Search for the cell housing the specified text and yield its [x, y] center coordinate. 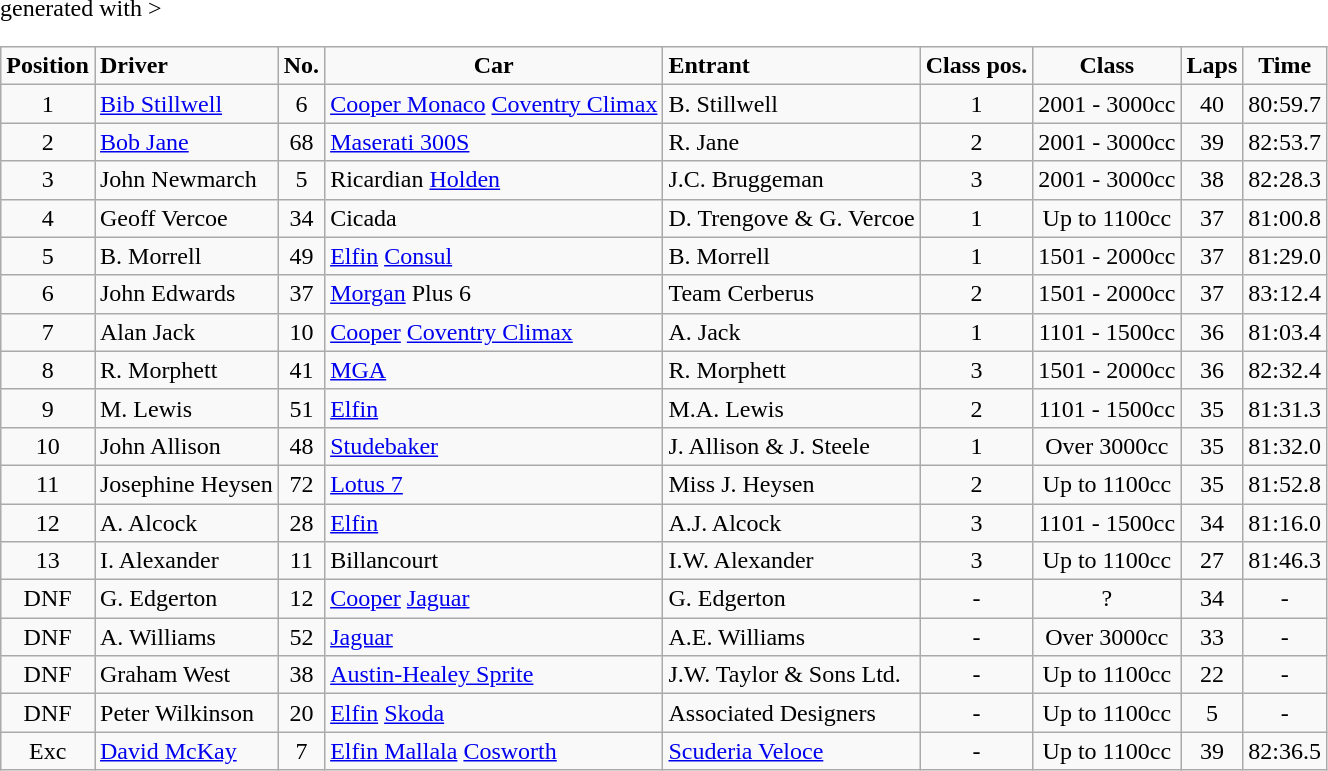
A.E. Williams [792, 637]
13 [48, 561]
Laps [1212, 66]
A. Williams [186, 637]
41 [301, 370]
Jaguar [494, 637]
Billancourt [494, 561]
80:59.7 [1285, 104]
Elfin Consul [494, 256]
Cooper Coventry Climax [494, 332]
Studebaker [494, 446]
33 [1212, 637]
Josephine Heysen [186, 484]
20 [301, 713]
Miss J. Heysen [792, 484]
Bob Jane [186, 142]
Geoff Vercoe [186, 218]
Elfin Mallala Cosworth [494, 751]
Morgan Plus 6 [494, 294]
Position [48, 66]
81:52.8 [1285, 484]
Austin-Healey Sprite [494, 675]
Peter Wilkinson [186, 713]
MGA [494, 370]
27 [1212, 561]
81:31.3 [1285, 408]
A. Jack [792, 332]
B. Stillwell [792, 104]
Elfin Skoda [494, 713]
Class [1107, 66]
8 [48, 370]
John Newmarch [186, 180]
A. Alcock [186, 523]
49 [301, 256]
83:12.4 [1285, 294]
81:29.0 [1285, 256]
I. Alexander [186, 561]
Cooper Monaco Coventry Climax [494, 104]
No. [301, 66]
Alan Jack [186, 332]
82:53.7 [1285, 142]
R. Jane [792, 142]
M.A. Lewis [792, 408]
Cooper Jaguar [494, 599]
Car [494, 66]
81:16.0 [1285, 523]
Ricardian Holden [494, 180]
82:28.3 [1285, 180]
82:36.5 [1285, 751]
Lotus 7 [494, 484]
David McKay [186, 751]
Exc [48, 751]
82:32.4 [1285, 370]
J. Allison & J. Steele [792, 446]
81:03.4 [1285, 332]
9 [48, 408]
Team Cerberus [792, 294]
Cicada [494, 218]
28 [301, 523]
Entrant [792, 66]
51 [301, 408]
Class pos. [976, 66]
81:32.0 [1285, 446]
John Edwards [186, 294]
40 [1212, 104]
48 [301, 446]
D. Trengove & G. Vercoe [792, 218]
81:00.8 [1285, 218]
52 [301, 637]
Scuderia Veloce [792, 751]
A.J. Alcock [792, 523]
68 [301, 142]
4 [48, 218]
J.C. Bruggeman [792, 180]
72 [301, 484]
Bib Stillwell [186, 104]
81:46.3 [1285, 561]
John Allison [186, 446]
M. Lewis [186, 408]
I.W. Alexander [792, 561]
Associated Designers [792, 713]
Maserati 300S [494, 142]
J.W. Taylor & Sons Ltd. [792, 675]
Driver [186, 66]
22 [1212, 675]
Graham West [186, 675]
? [1107, 599]
Time [1285, 66]
